Search for the cell housing the specified text and yield its (x, y) center coordinate. 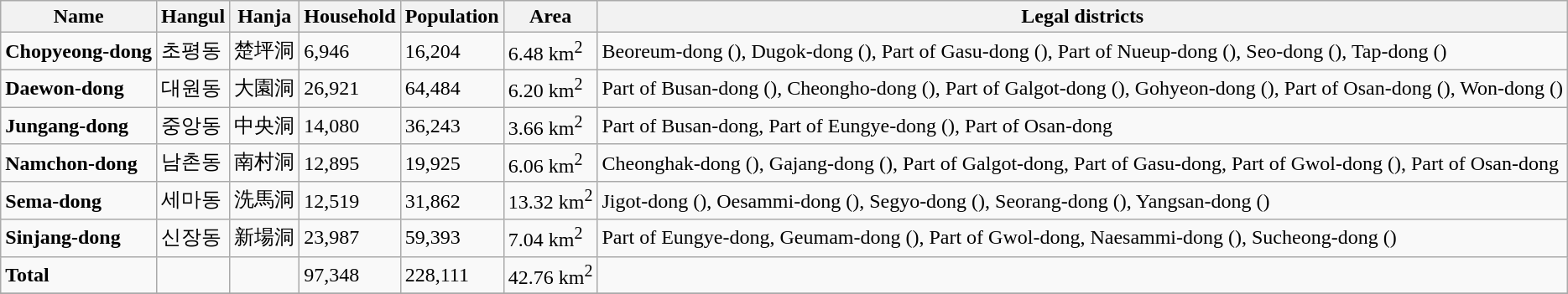
Cheonghak-dong (), Gajang-dong (), Part of Galgot-dong, Part of Gasu-dong, Part of Gwol-dong (), Part of Osan-dong (1082, 162)
7.04 km2 (550, 238)
6.20 km2 (550, 89)
Part of Busan-dong, Part of Eungye-dong (), Part of Osan-dong (1082, 126)
Part of Busan-dong (), Cheongho-dong (), Part of Galgot-dong (), Gohyeon-dong (), Part of Osan-dong (), Won-dong () (1082, 89)
楚坪洞 (265, 52)
13.32 km2 (550, 201)
Namchon-dong (79, 162)
36,243 (451, 126)
중앙동 (193, 126)
Sinjang-dong (79, 238)
Hangul (193, 17)
Population (451, 17)
초평동 (193, 52)
南村洞 (265, 162)
228,111 (451, 275)
Part of Eungye-dong, Geumam-dong (), Part of Gwol-dong, Naesammi-dong (), Sucheong-dong () (1082, 238)
Chopyeong-dong (79, 52)
新場洞 (265, 238)
16,204 (451, 52)
97,348 (350, 275)
6.06 km2 (550, 162)
12,519 (350, 201)
23,987 (350, 238)
Jungang-dong (79, 126)
14,080 (350, 126)
59,393 (451, 238)
64,484 (451, 89)
Legal districts (1082, 17)
6,946 (350, 52)
42.76 km2 (550, 275)
12,895 (350, 162)
Household (350, 17)
Area (550, 17)
신장동 (193, 238)
세마동 (193, 201)
3.66 km2 (550, 126)
Total (79, 275)
Sema-dong (79, 201)
31,862 (451, 201)
中央洞 (265, 126)
大園洞 (265, 89)
Hanja (265, 17)
26,921 (350, 89)
6.48 km2 (550, 52)
洗馬洞 (265, 201)
Beoreum-dong (), Dugok-dong (), Part of Gasu-dong (), Part of Nueup-dong (), Seo-dong (), Tap-dong () (1082, 52)
남촌동 (193, 162)
Daewon-dong (79, 89)
19,925 (451, 162)
대원동 (193, 89)
Name (79, 17)
Jigot-dong (), Oesammi-dong (), Segyo-dong (), Seorang-dong (), Yangsan-dong () (1082, 201)
